Pinpoint the cell where the given text exists, returning its [X, Y] midpoint coordinate. 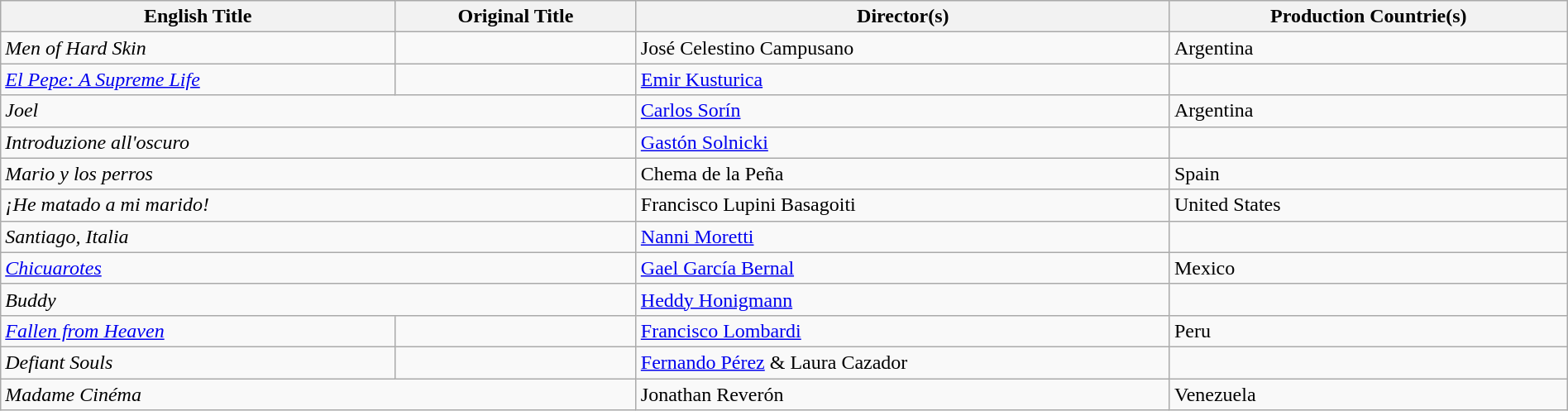
Venezuela [1368, 394]
Carlos Sorín [903, 111]
Director(s) [903, 17]
Fallen from Heaven [198, 331]
Santiago, Italia [319, 237]
Defiant Souls [198, 362]
English Title [198, 17]
Joel [319, 111]
Madame Cinéma [319, 394]
Mario y los perros [319, 174]
Gael García Bernal [903, 268]
Men of Hard Skin [198, 48]
Fernando Pérez & Laura Cazador [903, 362]
Buddy [319, 299]
José Celestino Campusano [903, 48]
Chicuarotes [319, 268]
Francisco Lombardi [903, 331]
Original Title [516, 17]
Spain [1368, 174]
Gastón Solnicki [903, 142]
Francisco Lupini Basagoiti [903, 205]
Jonathan Reverón [903, 394]
Nanni Moretti [903, 237]
Peru [1368, 331]
Production Countrie(s) [1368, 17]
Heddy Honigmann [903, 299]
Mexico [1368, 268]
Introduzione all'oscuro [319, 142]
El Pepe: A Supreme Life [198, 79]
United States [1368, 205]
Emir Kusturica [903, 79]
Chema de la Peña [903, 174]
¡He matado a mi marido! [319, 205]
